Locate the cell with the specified text and output its (X, Y) center coordinate. 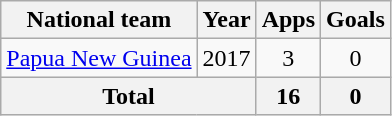
2017 (226, 58)
Apps (288, 20)
Papua New Guinea (99, 58)
Year (226, 20)
16 (288, 96)
National team (99, 20)
3 (288, 58)
Total (128, 96)
Goals (356, 20)
